Identify which cell holds the provided text, then report its (x, y) central coordinate. 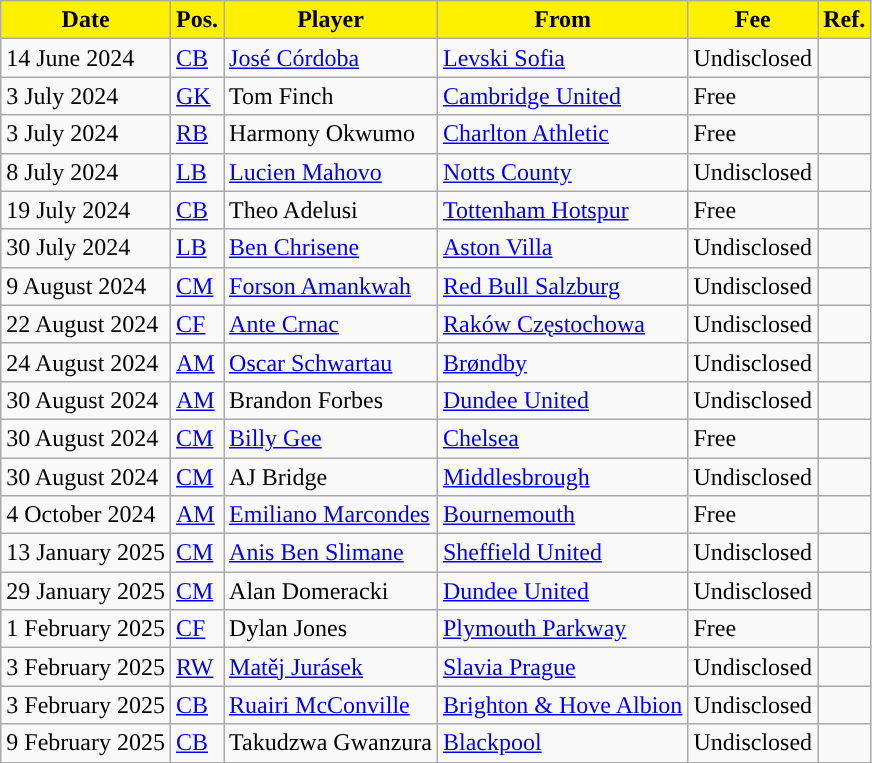
Brighton & Hove Albion (562, 705)
Tottenham Hotspur (562, 210)
Theo Adelusi (331, 210)
30 July 2024 (86, 248)
Tom Finch (331, 96)
Red Bull Salzburg (562, 286)
22 August 2024 (86, 324)
Ruairi McConville (331, 705)
Notts County (562, 172)
José Córdoba (331, 58)
Date (86, 20)
From (562, 20)
Alan Domeracki (331, 591)
24 August 2024 (86, 362)
Dylan Jones (331, 629)
Lucien Mahovo (331, 172)
Plymouth Parkway (562, 629)
Ref. (844, 20)
GK (196, 96)
29 January 2025 (86, 591)
Harmony Okwumo (331, 134)
Billy Gee (331, 438)
Matěj Jurásek (331, 667)
Pos. (196, 20)
Anis Ben Slimane (331, 553)
AJ Bridge (331, 477)
Blackpool (562, 743)
Brandon Forbes (331, 400)
Charlton Athletic (562, 134)
Ben Chrisene (331, 248)
14 June 2024 (86, 58)
1 February 2025 (86, 629)
Middlesbrough (562, 477)
Bournemouth (562, 515)
Fee (753, 20)
Brøndby (562, 362)
RW (196, 667)
9 February 2025 (86, 743)
Sheffield United (562, 553)
Chelsea (562, 438)
Raków Częstochowa (562, 324)
Player (331, 20)
8 July 2024 (86, 172)
19 July 2024 (86, 210)
Cambridge United (562, 96)
13 January 2025 (86, 553)
Emiliano Marcondes (331, 515)
Takudzwa Gwanzura (331, 743)
RB (196, 134)
Aston Villa (562, 248)
Ante Crnac (331, 324)
Forson Amankwah (331, 286)
9 August 2024 (86, 286)
Levski Sofia (562, 58)
Oscar Schwartau (331, 362)
Slavia Prague (562, 667)
4 October 2024 (86, 515)
